Output the (X, Y) coordinate of the center of the cell containing the given text.  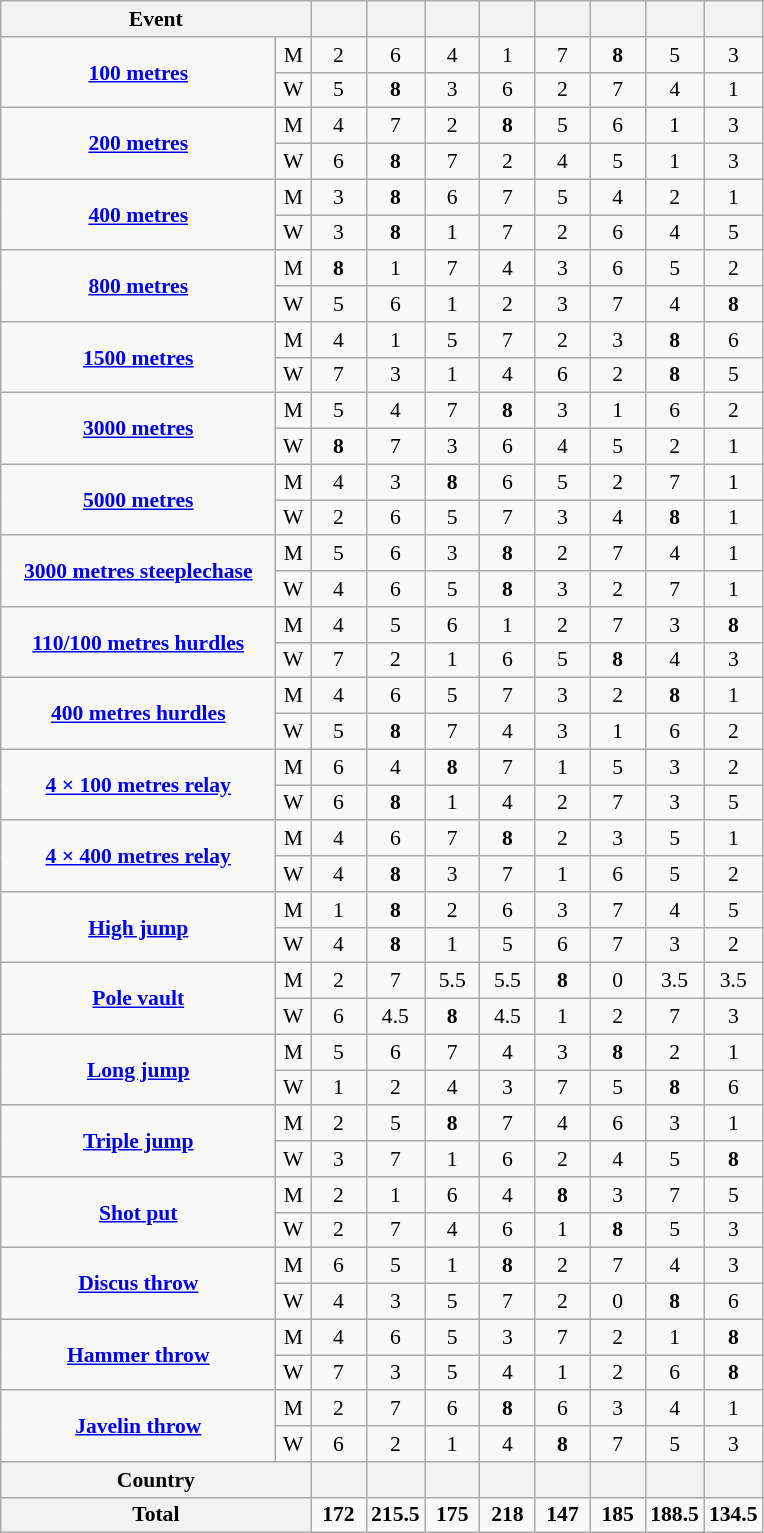
Discus throw (138, 1284)
4 × 400 metres relay (138, 856)
400 metres (138, 214)
147 (562, 1515)
Javelin throw (138, 1426)
110/100 metres hurdles (138, 642)
Hammer throw (138, 1354)
Pole vault (138, 998)
Long jump (138, 1070)
High jump (138, 928)
4 × 100 metres relay (138, 784)
800 metres (138, 286)
172 (338, 1515)
215.5 (396, 1515)
3000 metres (138, 428)
Event (156, 19)
134.5 (734, 1515)
Shot put (138, 1212)
200 metres (138, 144)
Country (156, 1480)
400 metres hurdles (138, 714)
100 metres (138, 72)
Triple jump (138, 1142)
175 (452, 1515)
1500 metres (138, 358)
5000 metres (138, 500)
218 (508, 1515)
Total (156, 1515)
3000 metres steeplechase (138, 572)
188.5 (674, 1515)
185 (618, 1515)
